Extract the [x, y] coordinate from the center of the cell holding the provided text.  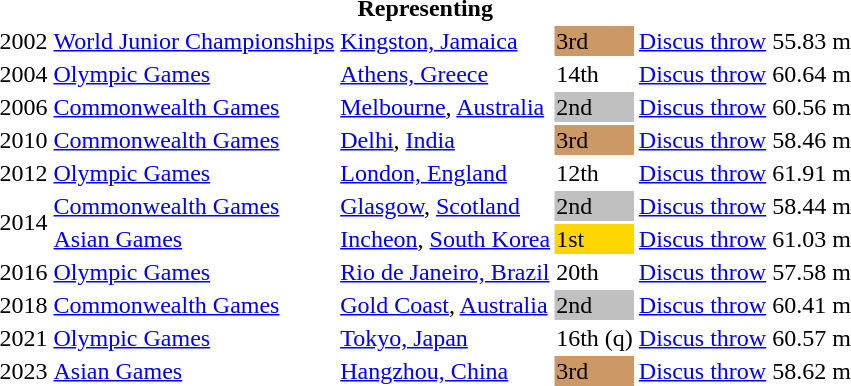
Tokyo, Japan [446, 338]
Hangzhou, China [446, 371]
16th (q) [595, 338]
20th [595, 272]
12th [595, 173]
Kingston, Jamaica [446, 41]
Glasgow, Scotland [446, 206]
World Junior Championships [194, 41]
Melbourne, Australia [446, 107]
Gold Coast, Australia [446, 305]
14th [595, 74]
Delhi, India [446, 140]
London, England [446, 173]
Athens, Greece [446, 74]
Incheon, South Korea [446, 239]
Rio de Janeiro, Brazil [446, 272]
1st [595, 239]
